For the text-containing cell, return its midpoint in (x, y) coordinate format. 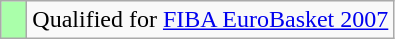
Qualified for FIBA EuroBasket 2007 (210, 20)
